Extract the [x, y] coordinate from the center of the cell holding the provided text.  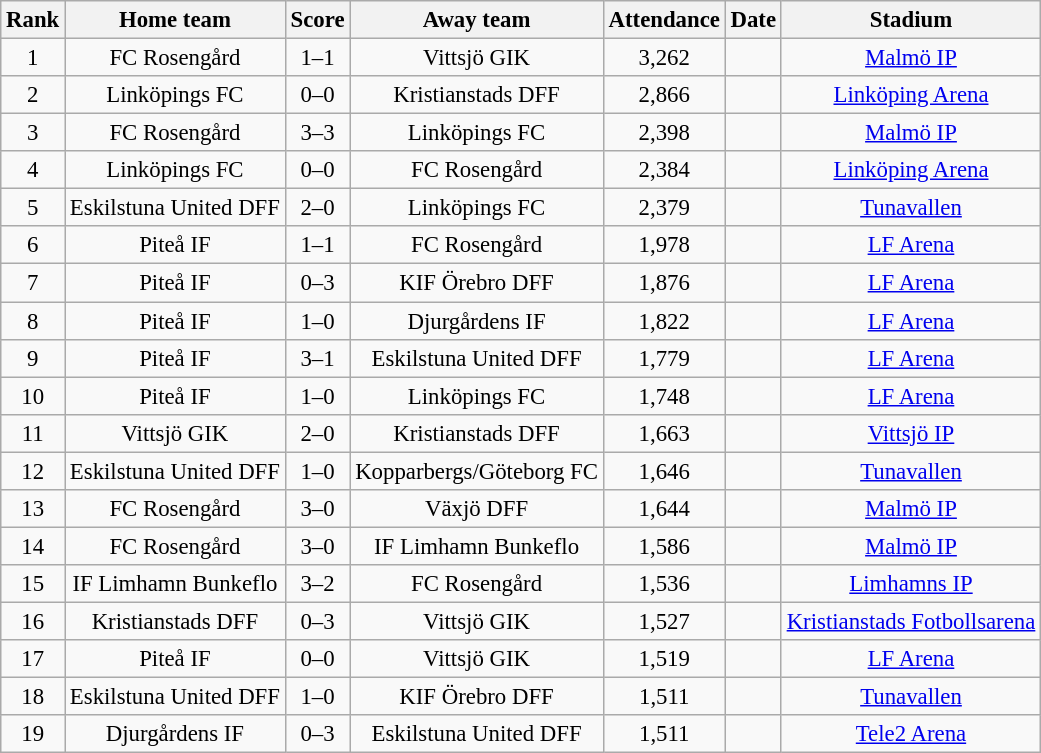
4 [33, 170]
3–1 [318, 358]
10 [33, 396]
1 [33, 58]
13 [33, 509]
11 [33, 433]
3,262 [664, 58]
8 [33, 321]
2,379 [664, 208]
Vittsjö IP [910, 433]
Away team [476, 20]
Date [753, 20]
1,646 [664, 471]
Växjö DFF [476, 509]
14 [33, 546]
12 [33, 471]
1,644 [664, 509]
7 [33, 283]
18 [33, 697]
1,536 [664, 584]
2 [33, 95]
Kopparbergs/Göteborg FC [476, 471]
16 [33, 621]
Stadium [910, 20]
Home team [176, 20]
1,779 [664, 358]
15 [33, 584]
5 [33, 208]
1,519 [664, 659]
1,978 [664, 245]
1,748 [664, 396]
1,527 [664, 621]
Rank [33, 20]
1,586 [664, 546]
17 [33, 659]
2,866 [664, 95]
2,384 [664, 170]
1,822 [664, 321]
Tele2 Arena [910, 734]
3 [33, 133]
Score [318, 20]
3–2 [318, 584]
6 [33, 245]
Kristianstads Fotbollsarena [910, 621]
1,663 [664, 433]
2,398 [664, 133]
Limhamns IP [910, 584]
Attendance [664, 20]
19 [33, 734]
1,876 [664, 283]
3–3 [318, 133]
9 [33, 358]
